Pinpoint the cell where the given text exists, returning its (X, Y) midpoint coordinate. 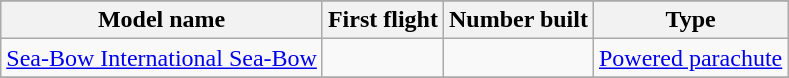
Model name (162, 20)
Number built (518, 20)
Powered parachute (690, 58)
Sea-Bow International Sea-Bow (162, 58)
First flight (382, 20)
Type (690, 20)
